Output the (x, y) coordinate of the center of the cell containing the given text.  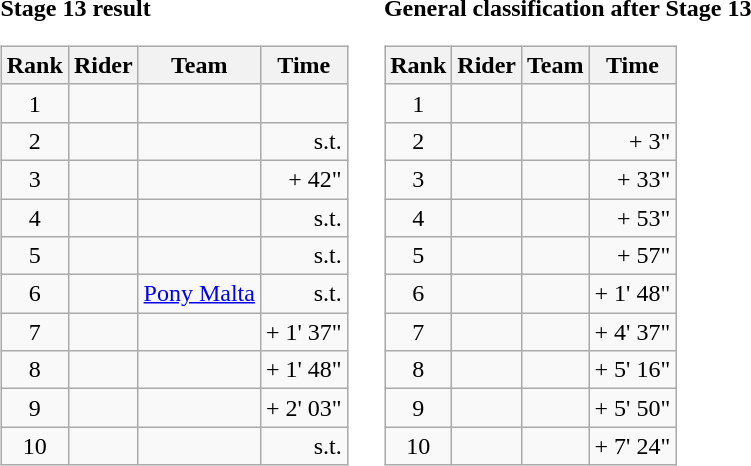
+ 4' 37" (632, 332)
+ 5' 16" (632, 370)
+ 53" (632, 217)
+ 2' 03" (304, 408)
+ 57" (632, 256)
+ 5' 50" (632, 408)
+ 42" (304, 179)
+ 1' 37" (304, 332)
+ 33" (632, 179)
+ 7' 24" (632, 446)
+ 3" (632, 141)
Pony Malta (199, 294)
